Search for the cell housing the specified text and yield its [X, Y] center coordinate. 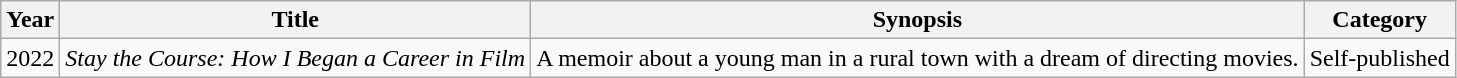
Synopsis [918, 20]
A memoir about a young man in a rural town with a dream of directing movies. [918, 58]
Self-published [1380, 58]
Year [30, 20]
Stay the Course: How I Began a Career in Film [296, 58]
2022 [30, 58]
Category [1380, 20]
Title [296, 20]
